Identify which cell holds the provided text, then report its [x, y] central coordinate. 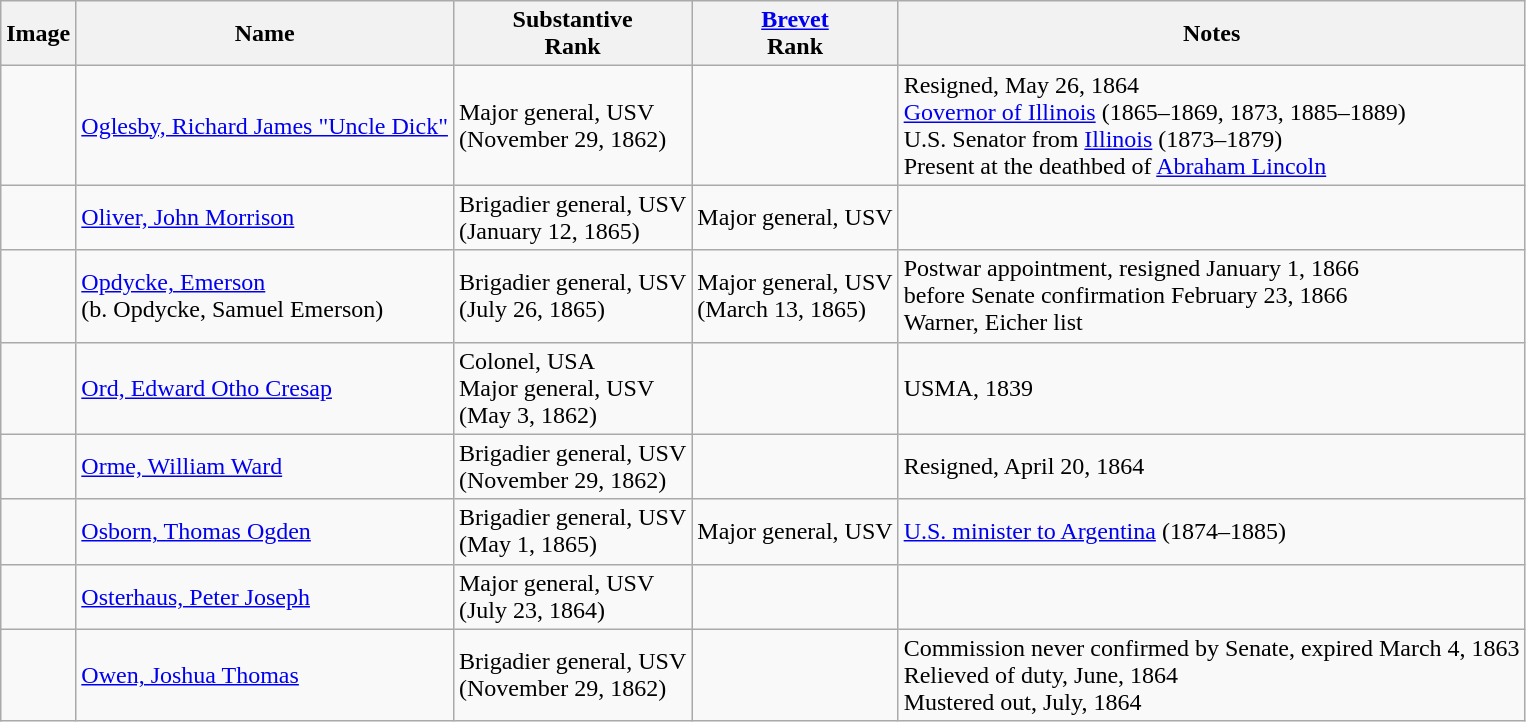
Oglesby, Richard James "Uncle Dick" [265, 126]
Ord, Edward Otho Cresap [265, 388]
Commission never confirmed by Senate, expired March 4, 1863Relieved of duty, June, 1864Mustered out, July, 1864 [1212, 675]
Orme, William Ward [265, 466]
Resigned, April 20, 1864 [1212, 466]
Image [38, 34]
Osborn, Thomas Ogden [265, 532]
Notes [1212, 34]
Major general, USV(November 29, 1862) [572, 126]
Brigadier general, USV(May 1, 1865) [572, 532]
Owen, Joshua Thomas [265, 675]
USMA, 1839 [1212, 388]
Postwar appointment, resigned January 1, 1866before Senate confirmation February 23, 1866Warner, Eicher list [1212, 296]
Major general, USV(March 13, 1865) [795, 296]
Major general, USV(July 23, 1864) [572, 596]
Osterhaus, Peter Joseph [265, 596]
BrevetRank [795, 34]
Brigadier general, USV(January 12, 1865) [572, 218]
SubstantiveRank [572, 34]
Brigadier general, USV(July 26, 1865) [572, 296]
U.S. minister to Argentina (1874–1885) [1212, 532]
Colonel, USAMajor general, USV(May 3, 1862) [572, 388]
Oliver, John Morrison [265, 218]
Name [265, 34]
Opdycke, Emerson(b. Opdycke, Samuel Emerson) [265, 296]
